Locate the cell with the specified text and output its (x, y) center coordinate. 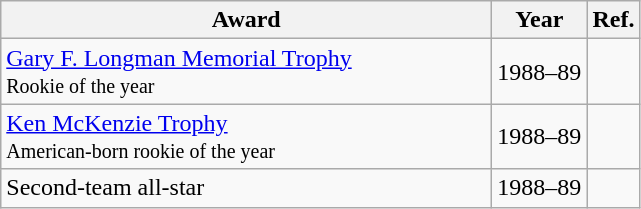
Award (246, 20)
Gary F. Longman Memorial TrophyRookie of the year (246, 72)
Second-team all-star (246, 188)
Ken McKenzie TrophyAmerican-born rookie of the year (246, 136)
Ref. (614, 20)
Year (540, 20)
